Provide the (X, Y) coordinate of the cell's center where the given text is located.  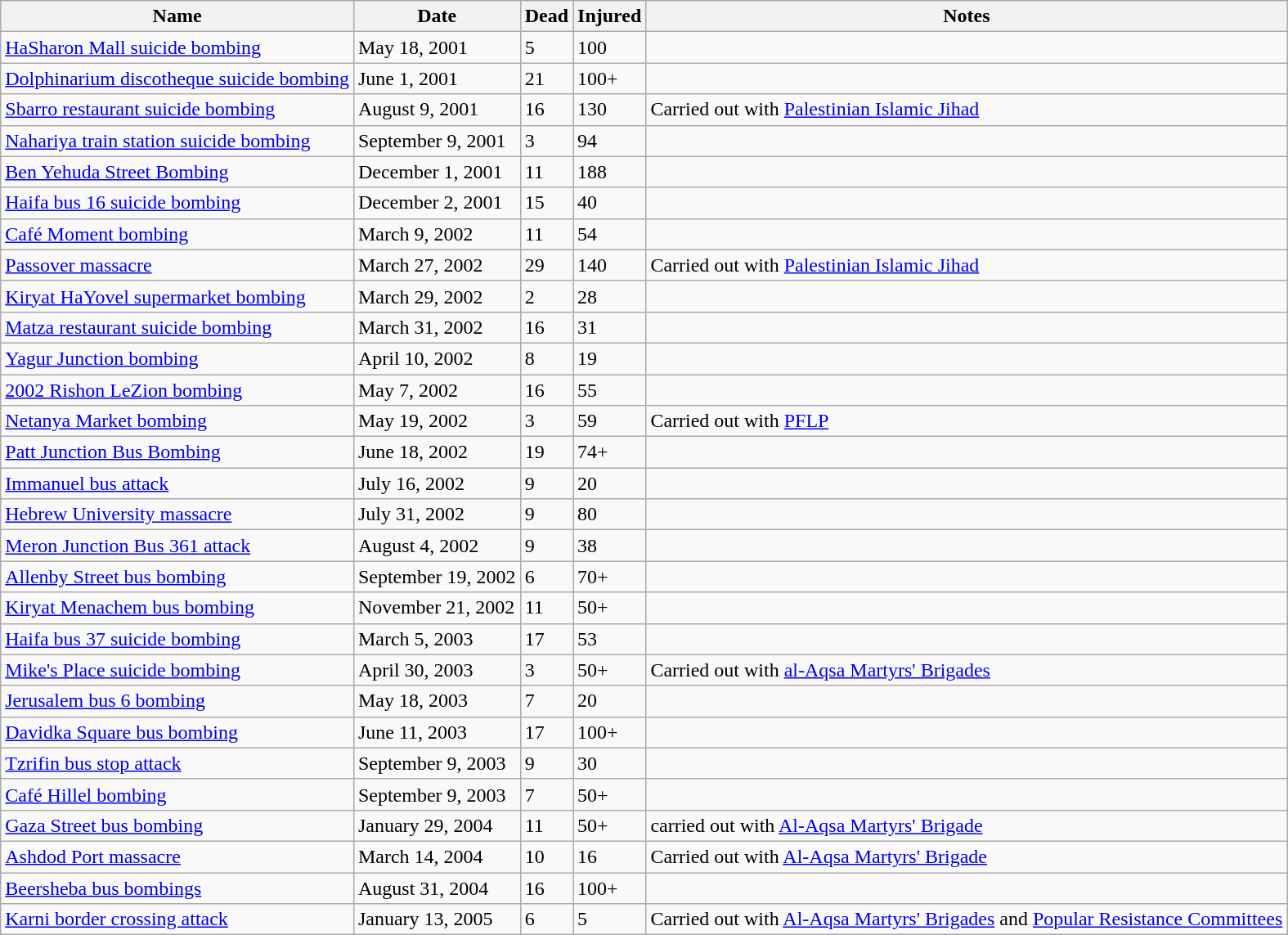
94 (610, 141)
54 (610, 234)
Injured (610, 16)
21 (546, 79)
Carried out with al-Aqsa Martyrs' Brigades (967, 670)
31 (610, 327)
Kiryat Menachem bus bombing (177, 608)
140 (610, 265)
Name (177, 16)
30 (610, 763)
Jerusalem bus 6 bombing (177, 701)
Kiryat HaYovel supermarket bombing (177, 296)
Haifa bus 16 suicide bombing (177, 203)
59 (610, 421)
Allenby Street bus bombing (177, 577)
March 29, 2002 (437, 296)
March 9, 2002 (437, 234)
8 (546, 358)
Passover massacre (177, 265)
Davidka Square bus bombing (177, 732)
June 11, 2003 (437, 732)
130 (610, 110)
April 10, 2002 (437, 358)
15 (546, 203)
Netanya Market bombing (177, 421)
Mike's Place suicide bombing (177, 670)
May 7, 2002 (437, 390)
carried out with Al-Aqsa Martyrs' Brigade (967, 825)
29 (546, 265)
188 (610, 172)
Sbarro restaurant suicide bombing (177, 110)
Meron Junction Bus 361 attack (177, 546)
Carried out with Al-Aqsa Martyrs' Brigade (967, 856)
Ashdod Port massacre (177, 856)
March 27, 2002 (437, 265)
40 (610, 203)
August 9, 2001 (437, 110)
July 16, 2002 (437, 483)
Nahariya train station suicide bombing (177, 141)
Tzrifin bus stop attack (177, 763)
December 1, 2001 (437, 172)
September 9, 2001 (437, 141)
May 19, 2002 (437, 421)
28 (610, 296)
June 1, 2001 (437, 79)
January 13, 2005 (437, 919)
Haifa bus 37 suicide bombing (177, 639)
70+ (610, 577)
Carried out with Al-Aqsa Martyrs' Brigades and Popular Resistance Committees (967, 919)
2002 Rishon LeZion bombing (177, 390)
December 2, 2001 (437, 203)
May 18, 2001 (437, 47)
April 30, 2003 (437, 670)
Beersheba bus bombings (177, 888)
Notes (967, 16)
March 5, 2003 (437, 639)
Karni border crossing attack (177, 919)
Café Hillel bombing (177, 794)
Dolphinarium discotheque suicide bombing (177, 79)
Matza restaurant suicide bombing (177, 327)
Gaza Street bus bombing (177, 825)
March 31, 2002 (437, 327)
July 31, 2002 (437, 515)
August 4, 2002 (437, 546)
Dead (546, 16)
November 21, 2002 (437, 608)
10 (546, 856)
January 29, 2004 (437, 825)
53 (610, 639)
September 19, 2002 (437, 577)
March 14, 2004 (437, 856)
80 (610, 515)
Carried out with PFLP (967, 421)
Date (437, 16)
2 (546, 296)
Immanuel bus attack (177, 483)
55 (610, 390)
Patt Junction Bus Bombing (177, 452)
May 18, 2003 (437, 701)
100 (610, 47)
Yagur Junction bombing (177, 358)
June 18, 2002 (437, 452)
Hebrew University massacre (177, 515)
Café Moment bombing (177, 234)
Ben Yehuda Street Bombing (177, 172)
38 (610, 546)
74+ (610, 452)
HaSharon Mall suicide bombing (177, 47)
August 31, 2004 (437, 888)
